For the text-containing cell, return its midpoint in [x, y] coordinate format. 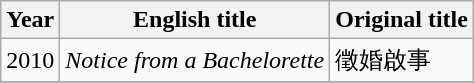
Year [30, 20]
English title [195, 20]
Notice from a Bachelorette [195, 60]
2010 [30, 60]
Original title [402, 20]
徵婚啟事 [402, 60]
